Locate the cell with the specified text and output its [x, y] center coordinate. 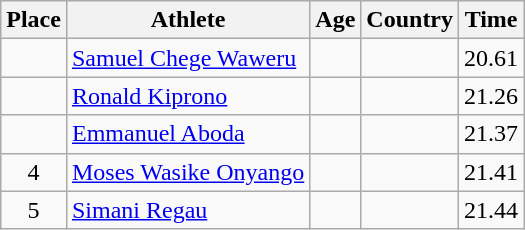
Place [34, 20]
Athlete [188, 20]
Ronald Kiprono [188, 96]
21.41 [492, 172]
21.26 [492, 96]
4 [34, 172]
20.61 [492, 58]
Moses Wasike Onyango [188, 172]
Samuel Chege Waweru [188, 58]
Time [492, 20]
21.44 [492, 210]
Age [336, 20]
21.37 [492, 134]
5 [34, 210]
Simani Regau [188, 210]
Emmanuel Aboda [188, 134]
Country [410, 20]
